Return the (x, y) coordinate for the center point of the cell that contains the specified text.  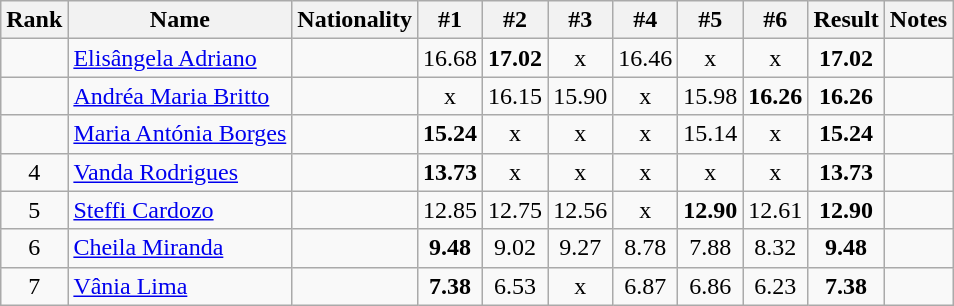
8.78 (646, 248)
#1 (450, 20)
#6 (776, 20)
Steffi Cardozo (180, 210)
6.23 (776, 286)
7 (34, 286)
Cheila Miranda (180, 248)
16.15 (516, 96)
7.88 (710, 248)
#3 (580, 20)
Vânia Lima (180, 286)
12.85 (450, 210)
Maria Antónia Borges (180, 134)
6.86 (710, 286)
6.53 (516, 286)
12.61 (776, 210)
Nationality (355, 20)
#4 (646, 20)
#5 (710, 20)
16.68 (450, 58)
Andréa Maria Britto (180, 96)
12.75 (516, 210)
4 (34, 172)
9.27 (580, 248)
8.32 (776, 248)
Notes (918, 20)
15.90 (580, 96)
#2 (516, 20)
Vanda Rodrigues (180, 172)
Rank (34, 20)
15.14 (710, 134)
Result (846, 20)
Elisângela Adriano (180, 58)
6 (34, 248)
5 (34, 210)
15.98 (710, 96)
16.46 (646, 58)
Name (180, 20)
12.56 (580, 210)
6.87 (646, 286)
9.02 (516, 248)
